For the text-containing cell, return its midpoint in (x, y) coordinate format. 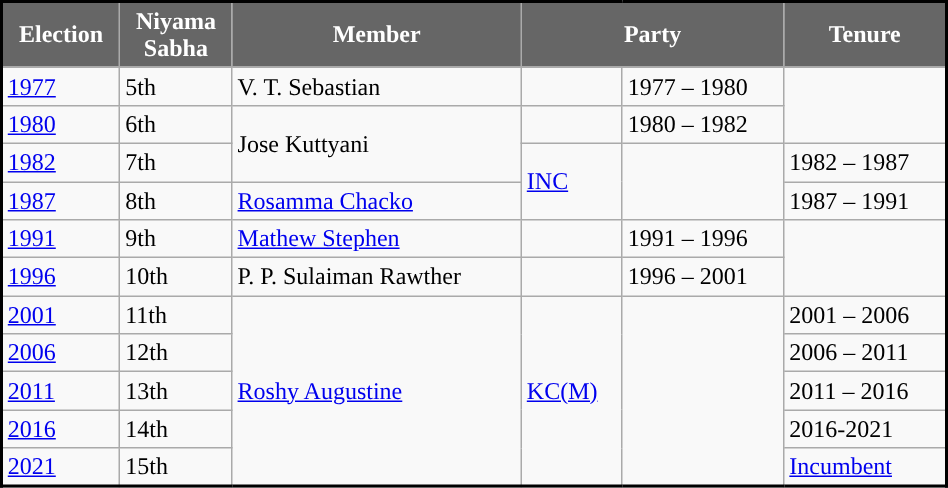
KC(M) (572, 391)
2006 – 2011 (866, 353)
13th (176, 391)
1982 – 1987 (866, 162)
14th (176, 429)
V. T. Sebastian (376, 86)
1987 (61, 201)
1991 (61, 239)
6th (176, 124)
8th (176, 201)
10th (176, 277)
15th (176, 467)
2001 (61, 315)
1980 (61, 124)
1977 – 1980 (703, 86)
P. P. Sulaiman Rawther (376, 277)
1996 (61, 277)
1980 – 1982 (703, 124)
1982 (61, 162)
2016 (61, 429)
2006 (61, 353)
2011 (61, 391)
2016-2021 (866, 429)
NiyamaSabha (176, 35)
Roshy Augustine (376, 391)
7th (176, 162)
Jose Kuttyani (376, 143)
1996 – 2001 (703, 277)
Tenure (866, 35)
1991 – 1996 (703, 239)
Rosamma Chacko (376, 201)
2021 (61, 467)
5th (176, 86)
Mathew Stephen (376, 239)
11th (176, 315)
Incumbent (866, 467)
INC (572, 181)
Party (652, 35)
12th (176, 353)
2001 – 2006 (866, 315)
Member (376, 35)
9th (176, 239)
2011 – 2016 (866, 391)
Election (61, 35)
1977 (61, 86)
1987 – 1991 (866, 201)
